Find where the given text appears and provide that cell's center as (X, Y) coordinate. 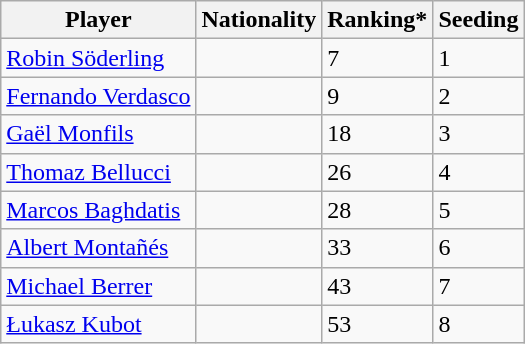
9 (378, 96)
Fernando Verdasco (98, 96)
Michael Berrer (98, 286)
53 (378, 324)
Thomaz Bellucci (98, 172)
43 (378, 286)
Łukasz Kubot (98, 324)
1 (478, 58)
28 (378, 210)
Player (98, 20)
8 (478, 324)
Nationality (259, 20)
4 (478, 172)
Robin Söderling (98, 58)
Marcos Baghdatis (98, 210)
33 (378, 248)
5 (478, 210)
Seeding (478, 20)
6 (478, 248)
Gaël Monfils (98, 134)
Ranking* (378, 20)
2 (478, 96)
18 (378, 134)
3 (478, 134)
Albert Montañés (98, 248)
26 (378, 172)
